Scan for the cell matching the given text and deliver its (X, Y) coordinate at center. 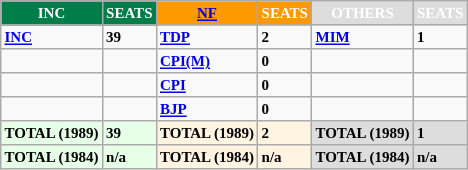
TDP (207, 37)
CPI (207, 85)
OTHERS (363, 13)
MIM (363, 37)
CPI(M) (207, 61)
BJP (207, 109)
NF (207, 13)
